Scan for the cell matching the given text and deliver its [x, y] coordinate at center. 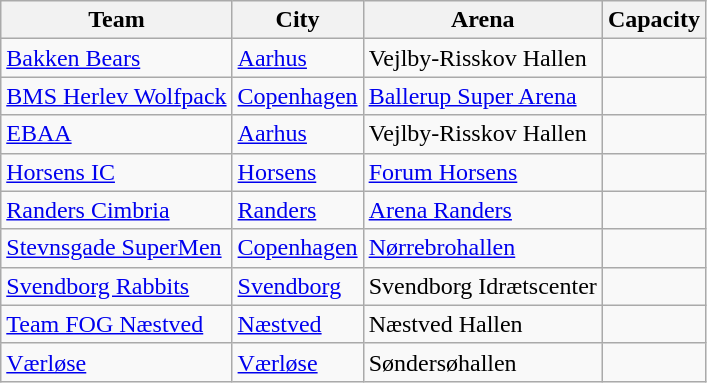
Randers Cimbria [116, 210]
Svendborg [298, 286]
City [298, 20]
Næstved Hallen [482, 324]
Svendborg Rabbits [116, 286]
Randers [298, 210]
Søndersøhallen [482, 362]
EBAA [116, 134]
Arena Randers [482, 210]
BMS Herlev Wolfpack [116, 96]
Bakken Bears [116, 58]
Horsens IC [116, 172]
Team [116, 20]
Team FOG Næstved [116, 324]
Ballerup Super Arena [482, 96]
Svendborg Idrætscenter [482, 286]
Nørrebrohallen [482, 248]
Stevnsgade SuperMen [116, 248]
Horsens [298, 172]
Forum Horsens [482, 172]
Arena [482, 20]
Næstved [298, 324]
Capacity [654, 20]
